Return the [x, y] coordinate for the center point of the cell that contains the specified text.  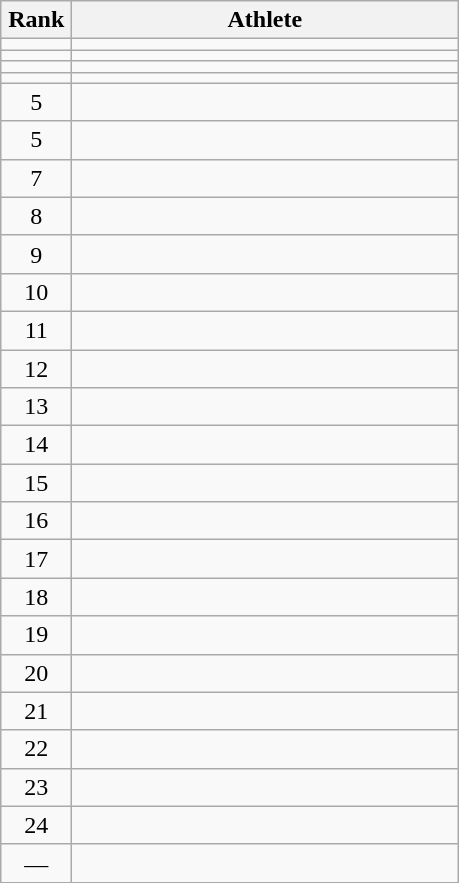
13 [36, 407]
10 [36, 292]
Rank [36, 20]
19 [36, 635]
9 [36, 254]
7 [36, 178]
12 [36, 369]
15 [36, 483]
20 [36, 673]
— [36, 863]
17 [36, 559]
16 [36, 521]
14 [36, 445]
18 [36, 597]
11 [36, 330]
8 [36, 216]
Athlete [265, 20]
21 [36, 711]
24 [36, 825]
22 [36, 749]
23 [36, 787]
